For the text-containing cell, return its midpoint in (X, Y) coordinate format. 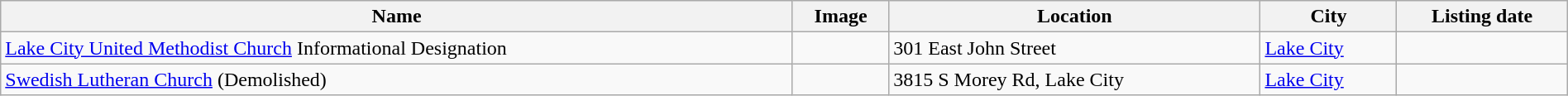
Lake City United Methodist Church Informational Designation (397, 48)
City (1328, 17)
3815 S Morey Rd, Lake City (1075, 79)
Name (397, 17)
Location (1075, 17)
Listing date (1482, 17)
Image (840, 17)
Swedish Lutheran Church (Demolished) (397, 79)
301 East John Street (1075, 48)
